Provide the (x, y) coordinate of the cell's center where the given text is located.  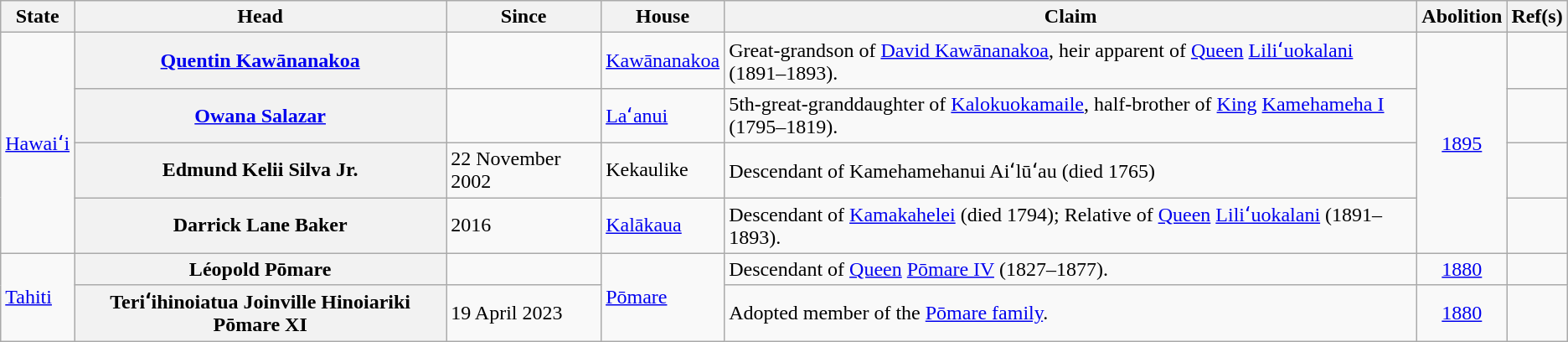
State (38, 17)
Teriʻihinoiatua Joinville Hinoiariki Pōmare XI (260, 313)
Owana Salazar (260, 116)
Claim (1070, 17)
Léopold Pōmare (260, 269)
Descendant of Kamehamehanui Aiʻlūʻau (died 1765) (1070, 169)
Abolition (1462, 17)
Adopted member of the Pōmare family. (1070, 313)
Since (524, 17)
Darrick Lane Baker (260, 226)
2016 (524, 226)
19 April 2023 (524, 313)
Great-grandson of David Kawānanakoa, heir apparent of Queen Liliʻuokalani (1891–1893). (1070, 60)
Quentin Kawānanakoa (260, 60)
Laʻanui (663, 116)
1895 (1462, 142)
Kekaulike (663, 169)
Head (260, 17)
Kalākaua (663, 226)
5th-great-granddaughter of Kalokuokamaile, half-brother of King Kamehameha I (1795–1819). (1070, 116)
House (663, 17)
Descendant of Queen Pōmare IV (1827–1877). (1070, 269)
Tahiti (38, 297)
Ref(s) (1537, 17)
Kawānanakoa (663, 60)
Pōmare (663, 297)
Hawaiʻi (38, 142)
Descendant of Kamakahelei (died 1794); Relative of Queen Liliʻuokalani (1891–1893). (1070, 226)
22 November 2002 (524, 169)
Edmund Kelii Silva Jr. (260, 169)
